Locate the cell with the specified text and output its [X, Y] center coordinate. 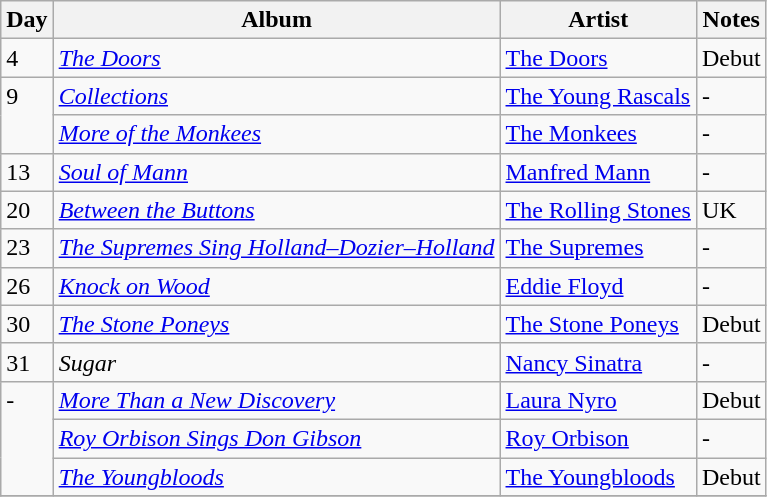
9 [27, 115]
Collections [276, 96]
Soul of Mann [276, 172]
More Than a New Discovery [276, 400]
23 [27, 248]
13 [27, 172]
Knock on Wood [276, 286]
Artist [598, 20]
More of the Monkees [276, 134]
The Rolling Stones [598, 210]
Sugar [276, 362]
Day [27, 20]
The Supremes Sing Holland–Dozier–Holland [276, 248]
20 [27, 210]
Manfred Mann [598, 172]
Roy Orbison [598, 438]
Nancy Sinatra [598, 362]
31 [27, 362]
Laura Nyro [598, 400]
UK [731, 210]
Notes [731, 20]
Eddie Floyd [598, 286]
4 [27, 58]
26 [27, 286]
The Young Rascals [598, 96]
Album [276, 20]
The Supremes [598, 248]
Between the Buttons [276, 210]
30 [27, 324]
The Monkees [598, 134]
Roy Orbison Sings Don Gibson [276, 438]
